Provide the [x, y] coordinate of the cell's center where the given text is located.  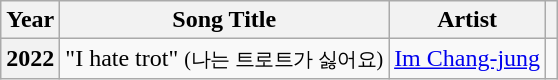
Im Chang-jung [468, 59]
Year [30, 20]
Artist [468, 20]
"I hate trot" (나는 트로트가 싫어요) [224, 59]
Song Title [224, 20]
2022 [30, 59]
